Scan for the cell matching the given text and deliver its [X, Y] coordinate at center. 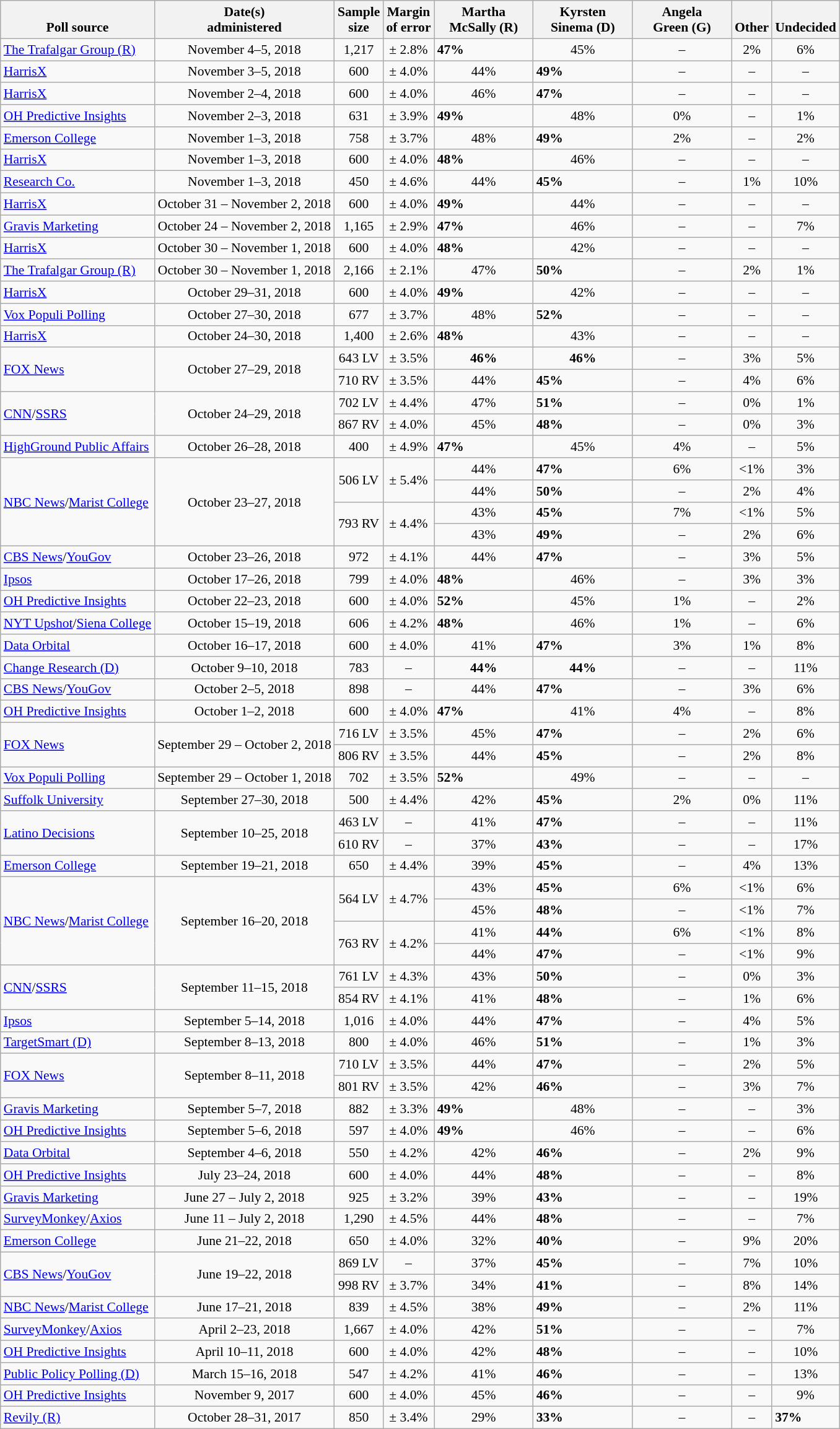
October 15–19, 2018 [244, 624]
September 16–20, 2018 [244, 921]
September 19–21, 2018 [244, 866]
September 5–6, 2018 [244, 1131]
1,667 [359, 1330]
October 16–17, 2018 [244, 645]
October 24 – November 2, 2018 [244, 226]
716 LV [359, 734]
1,400 [359, 336]
September 5–7, 2018 [244, 1109]
± 4.7% [408, 899]
763 RV [359, 943]
867 RV [359, 425]
506 LV [359, 479]
631 [359, 116]
September 29 – October 1, 2018 [244, 778]
April 2–23, 2018 [244, 1330]
1,016 [359, 1021]
800 [359, 1042]
September 8–11, 2018 [244, 1075]
Public Policy Polling (D) [77, 1374]
June 21–22, 2018 [244, 1241]
14% [805, 1285]
702 LV [359, 403]
17% [805, 844]
40% [583, 1241]
2,166 [359, 271]
October 17–26, 2018 [244, 579]
September 29 – October 2, 2018 [244, 745]
March 15–16, 2018 [244, 1374]
± 3.9% [408, 116]
± 2.9% [408, 226]
33% [583, 1418]
643 LV [359, 359]
19% [805, 1197]
Change Research (D) [77, 668]
October 2–5, 2018 [244, 689]
November 2–3, 2018 [244, 116]
KyrstenSinema (D) [583, 20]
550 [359, 1153]
October 27–29, 2018 [244, 369]
September 27–30, 2018 [244, 800]
Poll source [77, 20]
± 3.2% [408, 1197]
± 4.9% [408, 447]
783 [359, 668]
Marginof error [408, 20]
850 [359, 1418]
± 4.6% [408, 182]
1,290 [359, 1219]
606 [359, 624]
July 23–24, 2018 [244, 1175]
32% [484, 1241]
TargetSmart (D) [77, 1042]
June 27 – July 2, 2018 [244, 1197]
806 RV [359, 756]
Latino Decisions [77, 832]
September 11–15, 2018 [244, 987]
± 2.6% [408, 336]
Research Co. [77, 182]
898 [359, 689]
October 26–28, 2018 [244, 447]
September 5–14, 2018 [244, 1021]
October 29–31, 2018 [244, 292]
702 [359, 778]
September 10–25, 2018 [244, 832]
NYT Upshot/Siena College [77, 624]
November 2–4, 2018 [244, 94]
463 LV [359, 822]
Date(s)administered [244, 20]
450 [359, 182]
29% [484, 1418]
October 22–23, 2018 [244, 601]
400 [359, 447]
38% [484, 1308]
October 28–31, 2017 [244, 1418]
October 23–26, 2018 [244, 557]
Revily (R) [77, 1418]
MarthaMcSally (R) [484, 20]
November 4–5, 2018 [244, 50]
710 LV [359, 1065]
998 RV [359, 1285]
801 RV [359, 1087]
June 11 – July 2, 2018 [244, 1219]
34% [484, 1285]
October 9–10, 2018 [244, 668]
547 [359, 1374]
June 17–21, 2018 [244, 1308]
758 [359, 138]
April 10–11, 2018 [244, 1352]
Samplesize [359, 20]
882 [359, 1109]
925 [359, 1197]
November 3–5, 2018 [244, 72]
Other [752, 20]
1,217 [359, 50]
610 RV [359, 844]
October 24–29, 2018 [244, 414]
± 2.8% [408, 50]
October 27–30, 2018 [244, 315]
793 RV [359, 524]
20% [805, 1241]
799 [359, 579]
Suffolk University [77, 800]
June 19–22, 2018 [244, 1275]
± 4.3% [408, 977]
November 9, 2017 [244, 1396]
AngelaGreen (G) [682, 20]
HighGround Public Affairs [77, 447]
972 [359, 557]
869 LV [359, 1264]
October 1–2, 2018 [244, 712]
564 LV [359, 899]
± 2.1% [408, 271]
597 [359, 1131]
677 [359, 315]
1,165 [359, 226]
October 31 – November 2, 2018 [244, 204]
710 RV [359, 381]
± 3.3% [408, 1109]
854 RV [359, 999]
October 24–30, 2018 [244, 336]
839 [359, 1308]
Undecided [805, 20]
September 4–6, 2018 [244, 1153]
761 LV [359, 977]
± 3.4% [408, 1418]
± 5.4% [408, 479]
September 8–13, 2018 [244, 1042]
October 23–27, 2018 [244, 502]
500 [359, 800]
